For the text-containing cell, return its midpoint in [X, Y] coordinate format. 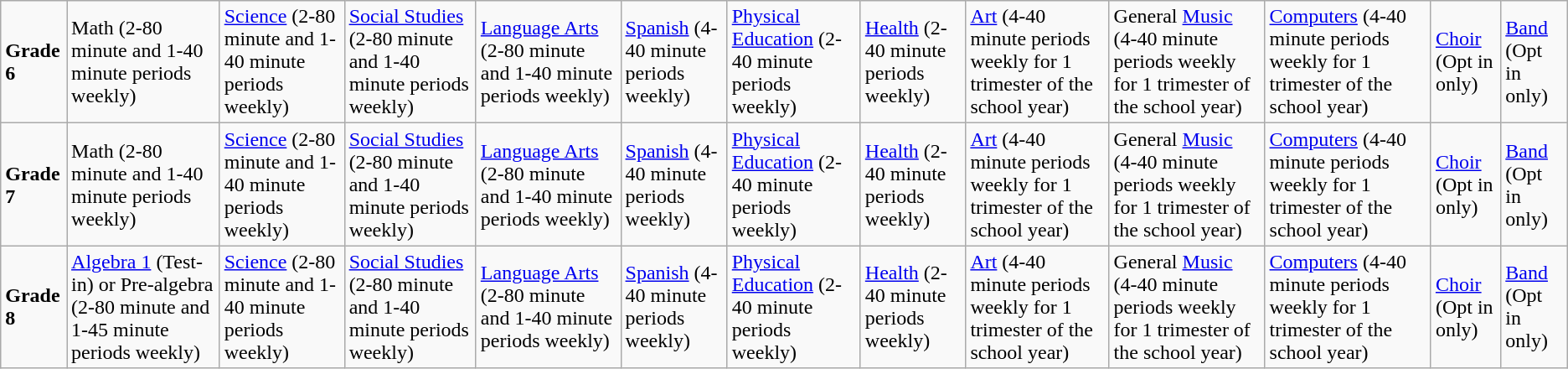
Algebra 1 (Test-in) or Pre-algebra (2-80 minute and 1-45 minute periods weekly) [144, 307]
Grade 7 [34, 184]
Grade 8 [34, 307]
Grade 6 [34, 62]
